Detect which cell encompasses the target text, then output its [x, y] center coordinate. 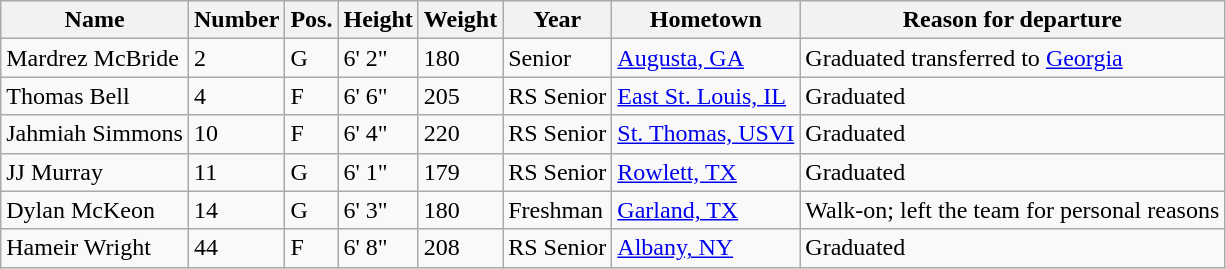
Hometown [706, 20]
Garland, TX [706, 210]
4 [236, 96]
Jahmiah Simmons [95, 134]
JJ Murray [95, 172]
St. Thomas, USVI [706, 134]
Number [236, 20]
6' 6" [378, 96]
Albany, NY [706, 248]
6' 4" [378, 134]
Walk-on; left the team for personal reasons [1012, 210]
44 [236, 248]
208 [460, 248]
Name [95, 20]
Pos. [312, 20]
Hameir Wright [95, 248]
Reason for departure [1012, 20]
10 [236, 134]
14 [236, 210]
Mardrez McBride [95, 58]
Dylan McKeon [95, 210]
Rowlett, TX [706, 172]
Year [558, 20]
6' 2" [378, 58]
Height [378, 20]
2 [236, 58]
205 [460, 96]
179 [460, 172]
6' 1" [378, 172]
Senior [558, 58]
11 [236, 172]
Freshman [558, 210]
Augusta, GA [706, 58]
6' 3" [378, 210]
Graduated transferred to Georgia [1012, 58]
Thomas Bell [95, 96]
Weight [460, 20]
220 [460, 134]
6' 8" [378, 248]
East St. Louis, IL [706, 96]
